Scan for the cell matching the given text and deliver its [x, y] coordinate at center. 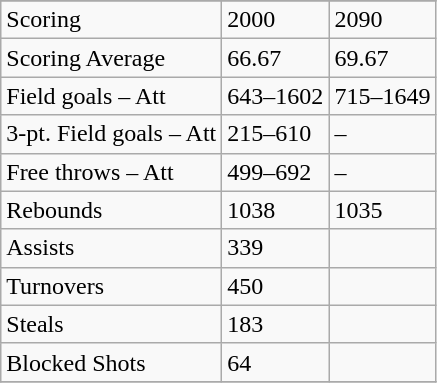
1038 [276, 210]
Assists [112, 248]
Scoring Average [112, 58]
215–610 [276, 134]
Turnovers [112, 286]
643–1602 [276, 96]
2000 [276, 20]
2090 [382, 20]
Steals [112, 324]
Blocked Shots [112, 362]
Rebounds [112, 210]
69.67 [382, 58]
Field goals – Att [112, 96]
715–1649 [382, 96]
339 [276, 248]
183 [276, 324]
Scoring [112, 20]
1035 [382, 210]
66.67 [276, 58]
499–692 [276, 172]
64 [276, 362]
Free throws – Att [112, 172]
450 [276, 286]
3-pt. Field goals – Att [112, 134]
